Find where the given text appears and provide that cell's center as [x, y] coordinate. 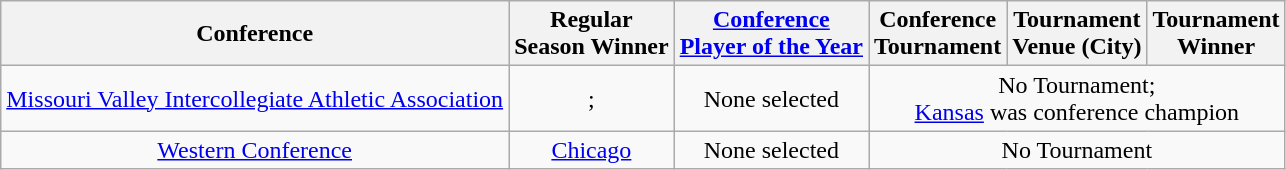
Tournament Venue (City) [1077, 34]
No Tournament [1078, 150]
Western Conference [255, 150]
Chicago [592, 150]
; [592, 98]
Regular Season Winner [592, 34]
Conference [255, 34]
Conference Player of the Year [771, 34]
No Tournament;Kansas was conference champion [1078, 98]
Missouri Valley Intercollegiate Athletic Association [255, 98]
Conference Tournament [938, 34]
Tournament Winner [1216, 34]
